Search for the cell housing the specified text and yield its [x, y] center coordinate. 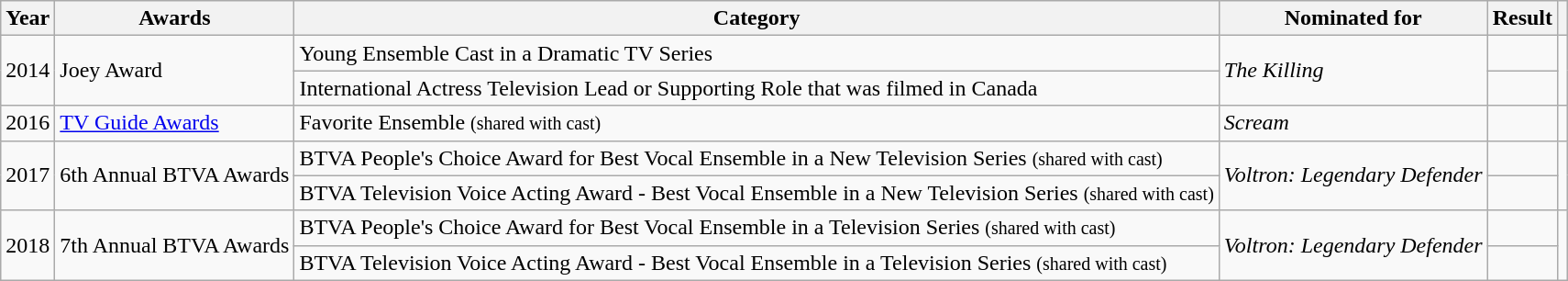
Nominated for [1353, 18]
Result [1522, 18]
2016 [28, 123]
7th Annual BTVA Awards [174, 245]
Year [28, 18]
2018 [28, 245]
BTVA People's Choice Award for Best Vocal Ensemble in a New Television Series (shared with cast) [756, 158]
The Killing [1353, 71]
2014 [28, 71]
International Actress Television Lead or Supporting Role that was filmed in Canada [756, 88]
Young Ensemble Cast in a Dramatic TV Series [756, 53]
2017 [28, 175]
Joey Award [174, 71]
Awards [174, 18]
BTVA People's Choice Award for Best Vocal Ensemble in a Television Series (shared with cast) [756, 228]
TV Guide Awards [174, 123]
BTVA Television Voice Acting Award - Best Vocal Ensemble in a New Television Series (shared with cast) [756, 193]
Scream [1353, 123]
Category [756, 18]
BTVA Television Voice Acting Award - Best Vocal Ensemble in a Television Series (shared with cast) [756, 263]
6th Annual BTVA Awards [174, 175]
Favorite Ensemble (shared with cast) [756, 123]
